Locate the cell with the specified text and output its (x, y) center coordinate. 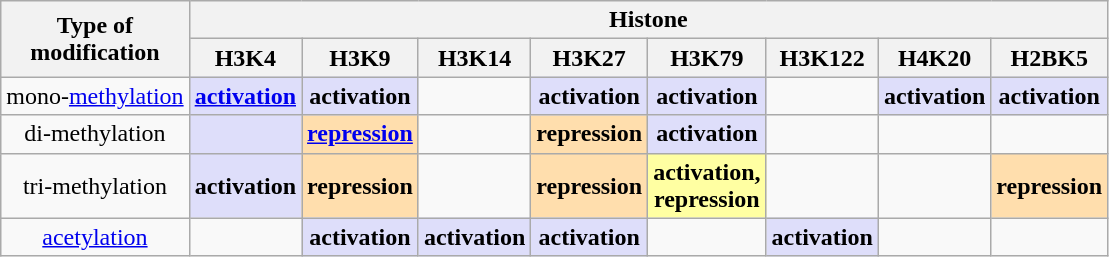
mono-methylation (95, 96)
Histone (648, 20)
di-methylation (95, 134)
H3K4 (245, 58)
H3K122 (822, 58)
tri-methylation (95, 186)
H4K20 (934, 58)
activation,repression (707, 186)
H3K14 (474, 58)
Type ofmodification (95, 39)
H3K79 (707, 58)
H3K27 (590, 58)
acetylation (95, 237)
H2BK5 (1050, 58)
H3K9 (360, 58)
